Return (x, y) of the center of cell containing provided text 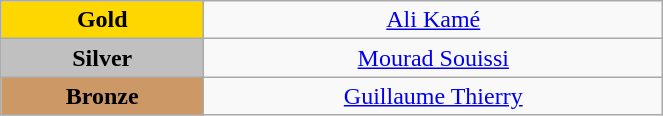
Mourad Souissi (434, 58)
Guillaume Thierry (434, 96)
Ali Kamé (434, 20)
Bronze (102, 96)
Gold (102, 20)
Silver (102, 58)
